Return the [X, Y] coordinate for the center point of the cell that contains the specified text.  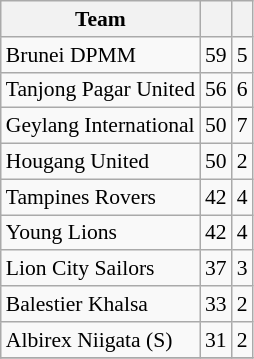
59 [216, 55]
37 [216, 269]
Tampines Rovers [100, 197]
Young Lions [100, 233]
6 [242, 90]
56 [216, 90]
5 [242, 55]
Team [100, 19]
Lion City Sailors [100, 269]
Hougang United [100, 162]
Balestier Khalsa [100, 304]
Tanjong Pagar United [100, 90]
Brunei DPMM [100, 55]
31 [216, 340]
Albirex Niigata (S) [100, 340]
3 [242, 269]
33 [216, 304]
Geylang International [100, 126]
7 [242, 126]
